Determine the (X, Y) coordinate at the center of the cell enclosing the given text.  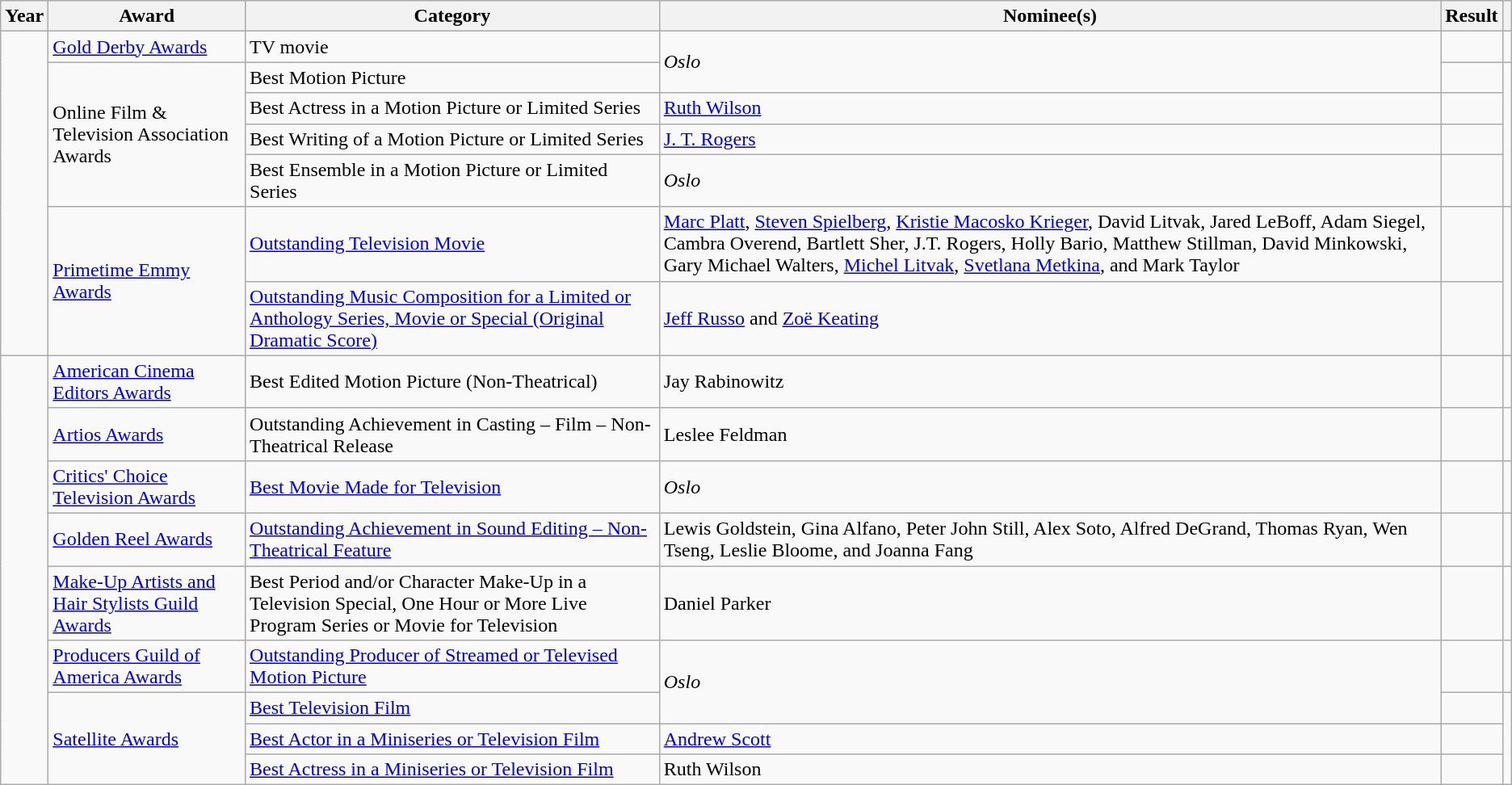
Outstanding Producer of Streamed or Televised Motion Picture (452, 667)
Gold Derby Awards (147, 47)
Best Actor in a Miniseries or Television Film (452, 739)
Best Ensemble in a Motion Picture or Limited Series (452, 181)
Year (24, 16)
Best Writing of a Motion Picture or Limited Series (452, 139)
Producers Guild of America Awards (147, 667)
Critics' Choice Television Awards (147, 486)
Primetime Emmy Awards (147, 281)
Artios Awards (147, 434)
Category (452, 16)
Andrew Scott (1050, 739)
Online Film & Television Association Awards (147, 134)
Satellite Awards (147, 739)
Make-Up Artists and Hair Stylists Guild Awards (147, 602)
Outstanding Television Movie (452, 244)
Best Edited Motion Picture (Non-Theatrical) (452, 381)
Best Movie Made for Television (452, 486)
Best Period and/or Character Make-Up in a Television Special, One Hour or More Live Program Series or Movie for Television (452, 602)
Jeff Russo and Zoë Keating (1050, 318)
Best Television Film (452, 708)
Best Actress in a Motion Picture or Limited Series (452, 108)
American Cinema Editors Awards (147, 381)
Best Motion Picture (452, 78)
Leslee Feldman (1050, 434)
Jay Rabinowitz (1050, 381)
Lewis Goldstein, Gina Alfano, Peter John Still, Alex Soto, Alfred DeGrand, Thomas Ryan, Wen Tseng, Leslie Bloome, and Joanna Fang (1050, 539)
Nominee(s) (1050, 16)
Daniel Parker (1050, 602)
Best Actress in a Miniseries or Television Film (452, 770)
Result (1472, 16)
Outstanding Music Composition for a Limited or Anthology Series, Movie or Special (Original Dramatic Score) (452, 318)
TV movie (452, 47)
Outstanding Achievement in Sound Editing – Non-Theatrical Feature (452, 539)
J. T. Rogers (1050, 139)
Award (147, 16)
Outstanding Achievement in Casting – Film – Non-Theatrical Release (452, 434)
Golden Reel Awards (147, 539)
